Determine the (X, Y) coordinate at the center of the cell enclosing the given text.  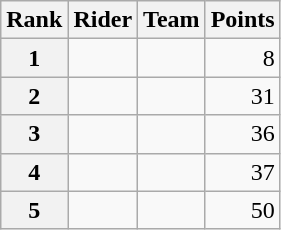
3 (34, 134)
Rank (34, 20)
Points (242, 20)
4 (34, 172)
Rider (103, 20)
37 (242, 172)
2 (34, 96)
1 (34, 58)
5 (34, 210)
31 (242, 96)
36 (242, 134)
50 (242, 210)
Team (172, 20)
8 (242, 58)
